Identify which cell holds the provided text, then report its [X, Y] central coordinate. 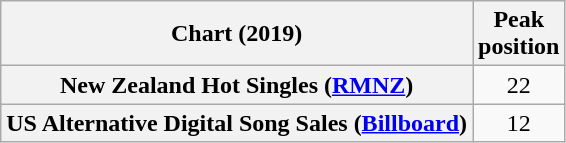
US Alternative Digital Song Sales (Billboard) [237, 123]
22 [518, 85]
New Zealand Hot Singles (RMNZ) [237, 85]
12 [518, 123]
Chart (2019) [237, 34]
Peakposition [518, 34]
